Extract the (X, Y) coordinate from the center of the cell holding the provided text.  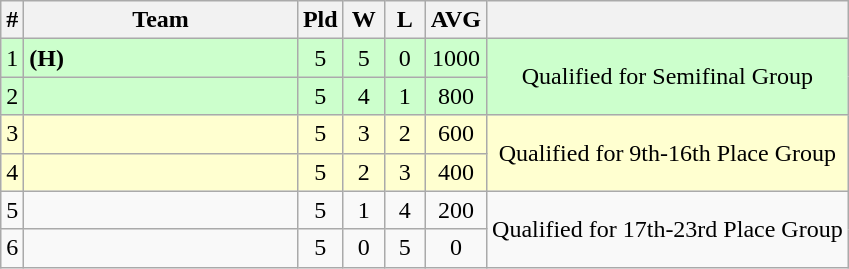
L (404, 20)
600 (456, 134)
Team (161, 20)
6 (12, 248)
(H) (161, 58)
Qualified for 17th-23rd Place Group (668, 229)
Qualified for 9th-16th Place Group (668, 153)
# (12, 20)
Qualified for Semifinal Group (668, 77)
AVG (456, 20)
Pld (320, 20)
800 (456, 96)
1000 (456, 58)
200 (456, 210)
400 (456, 172)
W (364, 20)
